For the text-containing cell, return its midpoint in [x, y] coordinate format. 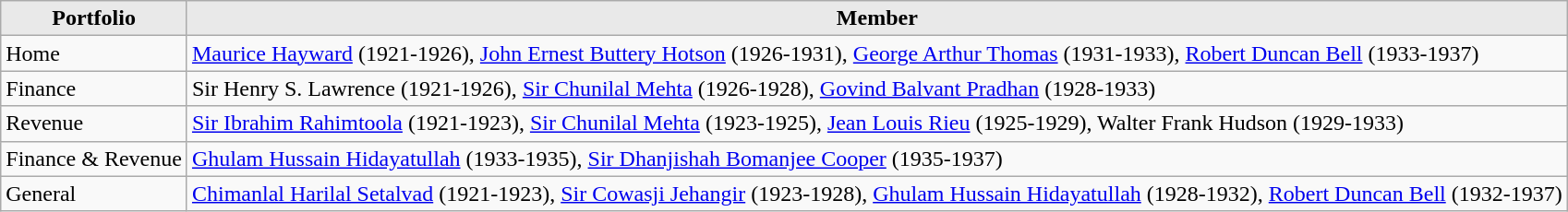
Revenue [94, 124]
Sir Henry S. Lawrence (1921-1926), Sir Chunilal Mehta (1926-1928), Govind Balvant Pradhan (1928-1933) [877, 88]
Portfolio [94, 18]
General [94, 194]
Chimanlal Harilal Setalvad (1921-1923), Sir Cowasji Jehangir (1923-1928), Ghulam Hussain Hidayatullah (1928-1932), Robert Duncan Bell (1932-1937) [877, 194]
Ghulam Hussain Hidayatullah (1933-1935), Sir Dhanjishah Bomanjee Cooper (1935-1937) [877, 159]
Finance [94, 88]
Finance & Revenue [94, 159]
Maurice Hayward (1921-1926), John Ernest Buttery Hotson (1926-1931), George Arthur Thomas (1931-1933), Robert Duncan Bell (1933-1937) [877, 53]
Sir Ibrahim Rahimtoola (1921-1923), Sir Chunilal Mehta (1923-1925), Jean Louis Rieu (1925-1929), Walter Frank Hudson (1929-1933) [877, 124]
Home [94, 53]
Member [877, 18]
